Identify which cell holds the provided text, then report its (X, Y) central coordinate. 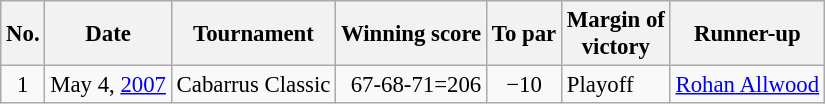
1 (23, 85)
Winning score (412, 34)
Playoff (616, 85)
Date (108, 34)
To par (524, 34)
No. (23, 34)
Runner-up (747, 34)
Rohan Allwood (747, 85)
Cabarrus Classic (253, 85)
May 4, 2007 (108, 85)
Tournament (253, 34)
−10 (524, 85)
67-68-71=206 (412, 85)
Margin ofvictory (616, 34)
